Identify which cell holds the provided text, then report its [x, y] central coordinate. 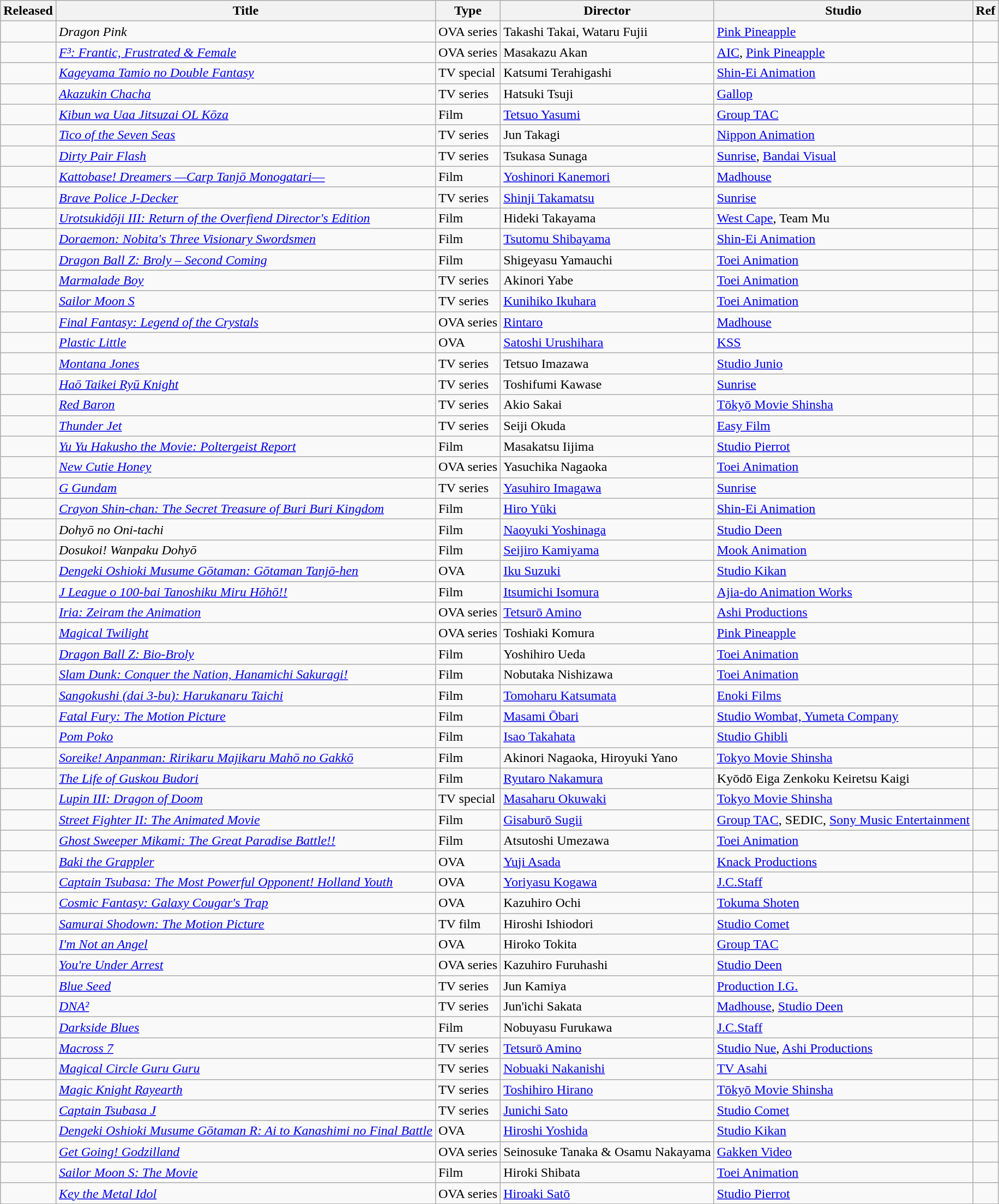
Type [468, 11]
Fatal Fury: The Motion Picture [245, 716]
Toshihiro Hirano [607, 1090]
Hiroshi Yoshida [607, 1131]
DNA² [245, 1007]
Rintaro [607, 322]
Yu Yu Hakusho the Movie: Poltergeist Report [245, 446]
Get Going! Godzilland [245, 1152]
Tico of the Seven Seas [245, 135]
Kattobase! Dreamers —Carp Tanjō Monogatari― [245, 177]
Masaharu Okuwaki [607, 799]
TV Asahi [843, 1069]
Doraemon: Nobita's Three Visionary Swordsmen [245, 239]
Satoshi Urushihara [607, 343]
Darkside Blues [245, 1027]
Captain Tsubasa J [245, 1110]
Dragon Ball Z: Bio-Broly [245, 654]
Thunder Jet [245, 426]
Dengeki Oshioki Musume Gōtaman: Gōtaman Tanjō-hen [245, 571]
Toshifumi Kawase [607, 384]
Dragon Pink [245, 32]
West Cape, Team Mu [843, 218]
Title [245, 11]
Marmalade Boy [245, 281]
Yasuchika Nagaoka [607, 467]
Sangokushi (dai 3-bu): Harukanaru Taichi [245, 695]
Kunihiko Ikuhara [607, 301]
Yasuhiro Imagawa [607, 488]
Yoshinori Kanemori [607, 177]
Tetsuo Yasumi [607, 114]
Released [28, 11]
Tomoharu Katsumata [607, 695]
Gakken Video [843, 1152]
Katsumi Terahigashi [607, 73]
Dohyō no Oni-tachi [245, 529]
Dengeki Oshioki Musume Gōtaman R: Ai to Kanashimi no Final Battle [245, 1131]
F³: Frantic, Frustrated & Female [245, 52]
Street Fighter II: The Animated Movie [245, 820]
Studio Nue, Ashi Productions [843, 1048]
The Life of Guskou Budori [245, 778]
Studio Junio [843, 364]
Hiroki Shibata [607, 1172]
Kageyama Tamio no Double Fantasy [245, 73]
Akinori Yabe [607, 281]
Group TAC, SEDIC, Sony Music Entertainment [843, 820]
Hatsuki Tsuji [607, 94]
Takashi Takai, Wataru Fujii [607, 32]
Yoshihiro Ueda [607, 654]
Iria: Zeiram the Animation [245, 613]
Tokuma Shoten [843, 903]
I'm Not an Angel [245, 945]
Jun Kamiya [607, 986]
Studio Wombat, Yumeta Company [843, 716]
Seijiro Kamiyama [607, 550]
Jun Takagi [607, 135]
Atsutoshi Umezawa [607, 840]
Tsukasa Sunaga [607, 156]
G Gundam [245, 488]
Sunrise, Bandai Visual [843, 156]
KSS [843, 343]
Slam Dunk: Conquer the Nation, Hanamichi Sakuragi! [245, 675]
Itsumichi Isomura [607, 591]
Ghost Sweeper Mikami: The Great Paradise Battle!! [245, 840]
Easy Film [843, 426]
Macross 7 [245, 1048]
Production I.G. [843, 986]
Urotsukidōji III: Return of the Overfiend Director's Edition [245, 218]
Seinosuke Tanaka & Osamu Nakayama [607, 1152]
Mook Animation [843, 550]
Kazuhiro Ochi [607, 903]
Lupin III: Dragon of Doom [245, 799]
Pom Poko [245, 737]
Yoriyasu Kogawa [607, 882]
Jun'ichi Sakata [607, 1007]
Akinori Nagaoka, Hiroyuki Yano [607, 758]
Toshiaki Komura [607, 633]
Akio Sakai [607, 405]
Dosukoi! Wanpaku Dohyō [245, 550]
Soreike! Anpanman: Ririkaru Majikaru Mahō no Gakkō [245, 758]
Studio Ghibli [843, 737]
Masami Ōbari [607, 716]
Junichi Sato [607, 1110]
Madhouse, Studio Deen [843, 1007]
Magical Twilight [245, 633]
Plastic Little [245, 343]
Samurai Shodown: The Motion Picture [245, 924]
Masakatsu Iijima [607, 446]
You're Under Arrest [245, 965]
Nobuyasu Furukawa [607, 1027]
Gallop [843, 94]
Hiro Yūki [607, 509]
Baki the Grappler [245, 861]
Captain Tsubasa: The Most Powerful Opponent! Holland Youth [245, 882]
Dragon Ball Z: Broly – Second Coming [245, 260]
Sailor Moon S: The Movie [245, 1172]
Studio [843, 11]
Knack Productions [843, 861]
AIC, Pink Pineapple [843, 52]
Blue Seed [245, 986]
Director [607, 11]
Hiroshi Ishiodori [607, 924]
Crayon Shin-chan: The Secret Treasure of Buri Buri Kingdom [245, 509]
Hiroko Tokita [607, 945]
Kyōdō Eiga Zenkoku Keiretsu Kaigi [843, 778]
Shinji Takamatsu [607, 197]
Ajia-do Animation Works [843, 591]
Shigeyasu Yamauchi [607, 260]
Magic Knight Rayearth [245, 1090]
Cosmic Fantasy: Galaxy Cougar's Trap [245, 903]
Sailor Moon S [245, 301]
Seiji Okuda [607, 426]
Isao Takahata [607, 737]
Ref [986, 11]
Final Fantasy: Legend of the Crystals [245, 322]
Iku Suzuki [607, 571]
Enoki Films [843, 695]
Ryutaro Nakamura [607, 778]
Masakazu Akan [607, 52]
Nobuaki Nakanishi [607, 1069]
Akazukin Chacha [245, 94]
Yuji Asada [607, 861]
Key the Metal Idol [245, 1193]
Kibun wa Uaa Jitsuzai OL Kōza [245, 114]
Tsutomu Shibayama [607, 239]
TV film [468, 924]
Ashi Productions [843, 613]
Gisaburō Sugii [607, 820]
Haō Taikei Ryū Knight [245, 384]
Nobutaka Nishizawa [607, 675]
J League o 100-bai Tanoshiku Miru Hōhō!! [245, 591]
Red Baron [245, 405]
Montana Jones [245, 364]
Kazuhiro Furuhashi [607, 965]
Magical Circle Guru Guru [245, 1069]
Nippon Animation [843, 135]
Brave Police J-Decker [245, 197]
Hiroaki Satō [607, 1193]
Naoyuki Yoshinaga [607, 529]
Tetsuo Imazawa [607, 364]
Hideki Takayama [607, 218]
Dirty Pair Flash [245, 156]
New Cutie Honey [245, 467]
